Identify which cell holds the provided text, then report its [X, Y] central coordinate. 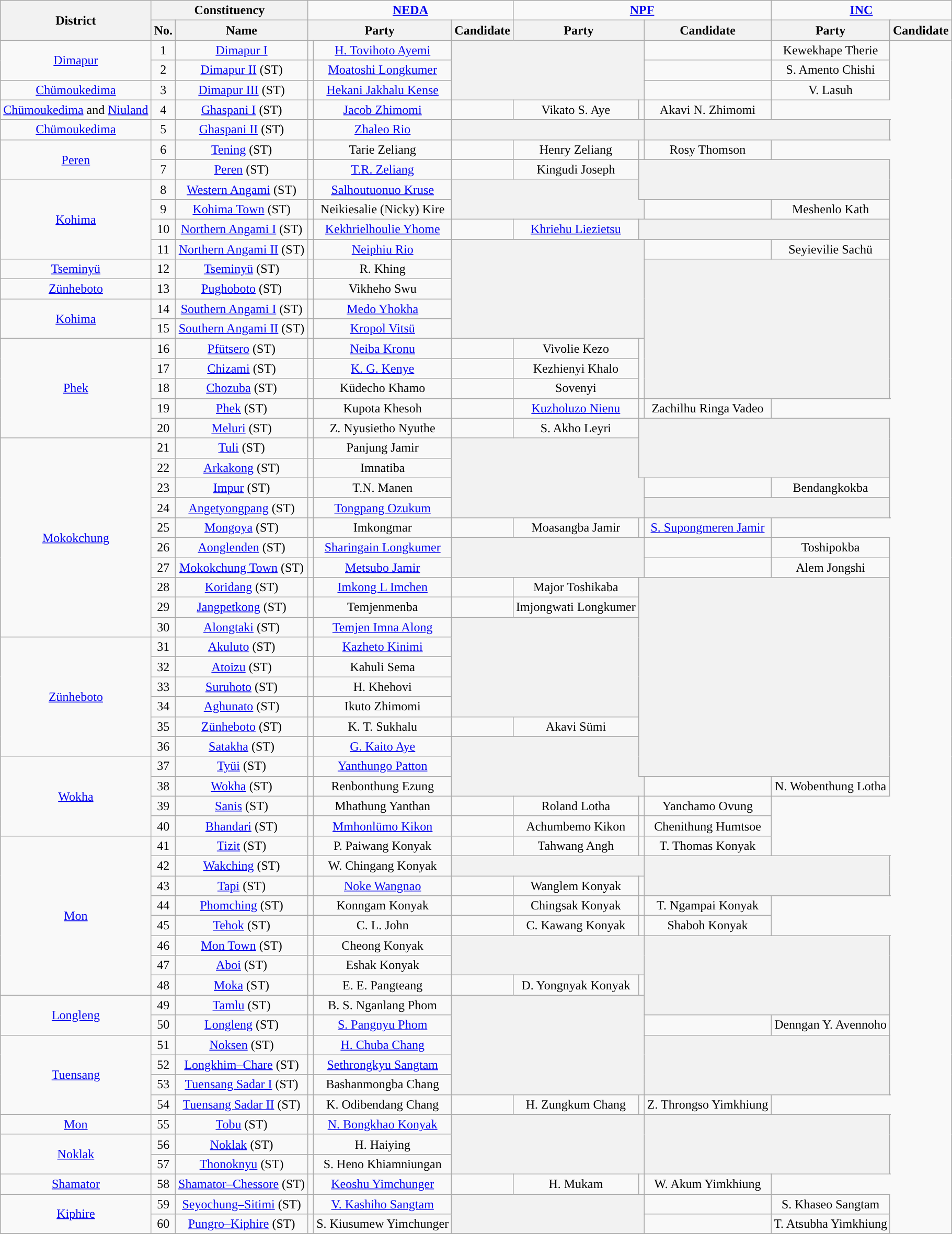
54 [163, 1104]
Achumbemo Kikon [576, 826]
Tuensang Sadar II (ST) [242, 1104]
Tening (ST) [242, 149]
16 [163, 349]
28 [163, 587]
W. Chingang Konyak [383, 866]
Neiphiu Rio [383, 249]
NPF [642, 10]
Dimapur II (ST) [242, 70]
Dimapur I [242, 50]
35 [163, 726]
Phek (ST) [242, 408]
Constituency [229, 10]
V. Lasuh [831, 90]
Moatoshi Longkumer [383, 70]
T.N. Manen [383, 488]
Toshipokba [831, 547]
Tobu (ST) [242, 1124]
Tamlu (ST) [242, 1005]
K. T. Sukhalu [383, 726]
Ghaspani II (ST) [242, 130]
Akuluto (ST) [242, 647]
Pfütsero (ST) [242, 349]
49 [163, 1005]
52 [163, 1065]
Bendangkokba [831, 488]
Satakha (ST) [242, 746]
Kewekhape Therie [831, 50]
Longleng [76, 1015]
H. Chuba Chang [383, 1045]
Shamator–Chessore (ST) [242, 1184]
Vikheho Swu [383, 289]
Zhaleo Rio [383, 130]
H. Tovihoto Ayemi [383, 50]
Noklak [76, 1154]
E. E. Pangteang [383, 985]
Kingudi Joseph [576, 169]
23 [163, 488]
Konngam Konyak [383, 906]
Northern Angami II (ST) [242, 249]
Koridang (ST) [242, 587]
V. Kashiho Sangtam [383, 1204]
45 [163, 926]
51 [163, 1045]
Atoizu (ST) [242, 667]
8 [163, 189]
Mokokchung Town (ST) [242, 567]
Kiphire [76, 1214]
Longleng (ST) [242, 1025]
Moka (ST) [242, 985]
Kekhrielhoulie Yhome [383, 229]
Küdecho Khamo [383, 388]
S. Amento Chishi [831, 70]
7 [163, 169]
Tseminyü [76, 269]
20 [163, 428]
Sethrongkyu Sangtam [383, 1065]
19 [163, 408]
Aonglenden (ST) [242, 547]
6 [163, 149]
Pungro–Kiphire (ST) [242, 1224]
Southern Angami I (ST) [242, 309]
Alem Jongshi [831, 567]
47 [163, 965]
Western Angami (ST) [242, 189]
Yanchamo Ovung [707, 806]
Tarie Zeliang [383, 149]
Chenithung Humtsoe [707, 826]
Chümoukedima and Niuland [76, 110]
Noksen (ST) [242, 1045]
T. Ngampai Konyak [707, 906]
Mongoya (ST) [242, 527]
Zachilhu Ringa Vadeo [707, 408]
30 [163, 627]
B. S. Nganlang Phom [383, 1005]
5 [163, 130]
Bhandari (ST) [242, 826]
34 [163, 707]
48 [163, 985]
S. Supongmeren Jamir [707, 527]
Northern Angami I (ST) [242, 229]
Aboi (ST) [242, 965]
56 [163, 1144]
46 [163, 945]
Eshak Konyak [383, 965]
13 [163, 289]
18 [163, 388]
Zünheboto (ST) [242, 726]
T. Atsubha Yimkhiung [831, 1224]
55 [163, 1124]
2 [163, 70]
Tongpang Ozukum [383, 508]
11 [163, 249]
H. Mukam [576, 1184]
43 [163, 886]
58 [163, 1184]
15 [163, 329]
Akavi Sümi [576, 726]
S. Pangnyu Phom [383, 1025]
Jangpetkong (ST) [242, 607]
Cheong Konyak [383, 945]
4 [163, 110]
Sovenyi [576, 388]
Panjung Jamir [383, 448]
21 [163, 448]
Kazheto Kinimi [383, 647]
Tehok (ST) [242, 926]
Yanthungo Patton [383, 766]
Meshenlo Kath [831, 209]
S. Heno Khiamniungan [383, 1164]
C. L. John [383, 926]
Hekani Jakhalu Kense [383, 90]
Shamator [76, 1184]
Noklak (ST) [242, 1144]
Sharingain Longkumer [383, 547]
Pughoboto (ST) [242, 289]
39 [163, 806]
32 [163, 667]
N. Bongkhao Konyak [383, 1124]
Chizami (ST) [242, 368]
S. Khaseo Sangtam [831, 1204]
42 [163, 866]
Longkhim–Chare (ST) [242, 1065]
Kezhienyi Khalo [576, 368]
K. Odibendang Chang [383, 1104]
25 [163, 527]
53 [163, 1085]
26 [163, 547]
Alongtaki (ST) [242, 627]
Dimapur III (ST) [242, 90]
Denngan Y. Avennoho [831, 1025]
Henry Zeliang [576, 149]
Salhoutuonuo Kruse [383, 189]
Tizit (ST) [242, 846]
Major Toshikaba [576, 587]
Chingsak Konyak [576, 906]
27 [163, 567]
41 [163, 846]
44 [163, 906]
Tseminyü (ST) [242, 269]
NEDA [411, 10]
37 [163, 766]
T. Thomas Konyak [707, 846]
9 [163, 209]
INC [862, 10]
Vikato S. Aye [576, 110]
Wokha (ST) [242, 786]
Imnatiba [383, 468]
Tyüi (ST) [242, 766]
Thonoknyu (ST) [242, 1164]
Rosy Thomson [707, 149]
Ikuto Zhimomi [383, 707]
Neiba Kronu [383, 349]
Southern Angami II (ST) [242, 329]
31 [163, 647]
Peren [76, 159]
60 [163, 1224]
Kohima Town (ST) [242, 209]
Wanglem Konyak [576, 886]
Chozuba (ST) [242, 388]
Peren (ST) [242, 169]
H. Zungkum Chang [576, 1104]
Seyochung–Sitimi (ST) [242, 1204]
Metsubo Jamir [383, 567]
Neikiesalie (Nicky) Kire [383, 209]
59 [163, 1204]
Bashanmongba Chang [383, 1085]
29 [163, 607]
K. G. Kenye [383, 368]
Khriehu Liezietsu [576, 229]
Mon Town (ST) [242, 945]
22 [163, 468]
Tuensang [76, 1075]
12 [163, 269]
Kahuli Sema [383, 667]
N. Wobenthung Lotha [831, 786]
Keoshu Yimchunger [383, 1184]
3 [163, 90]
Tahwang Angh [576, 846]
D. Yongnyak Konyak [576, 985]
Imkongmar [383, 527]
Wakching (ST) [242, 866]
Noke Wangnao [383, 886]
Z. Nyusietho Nyuthe [383, 428]
Impur (ST) [242, 488]
Jacob Zhimomi [383, 110]
Sanis (ST) [242, 806]
R. Khing [383, 269]
T.R. Zeliang [383, 169]
Name [242, 30]
Kupota Khesoh [383, 408]
Tuli (ST) [242, 448]
Meluri (ST) [242, 428]
Suruhoto (ST) [242, 687]
Temjenmenba [383, 607]
Mhathung Yanthan [383, 806]
50 [163, 1025]
Akavi N. Zhimomi [707, 110]
Tuensang Sadar I (ST) [242, 1085]
Roland Lotha [576, 806]
Renbonthung Ezung [383, 786]
Z. Throngso Yimkhiung [707, 1104]
24 [163, 508]
17 [163, 368]
P. Paiwang Konyak [383, 846]
Moasangba Jamir [576, 527]
Wokha [76, 796]
38 [163, 786]
Imjongwati Longkumer [576, 607]
S. Kiusumew Yimchunger [383, 1224]
District [76, 20]
Phek [76, 388]
14 [163, 309]
57 [163, 1164]
Imkong L Imchen [383, 587]
40 [163, 826]
S. Akho Leyri [576, 428]
Medo Yhokha [383, 309]
H. Khehovi [383, 687]
C. Kawang Konyak [576, 926]
G. Kaito Aye [383, 746]
Phomching (ST) [242, 906]
No. [163, 30]
Seyievilie Sachü [831, 249]
Temjen Imna Along [383, 627]
Kuzholuzo Nienu [576, 408]
H. Haiying [383, 1144]
Angetyongpang (ST) [242, 508]
Dimapur [76, 60]
33 [163, 687]
Arkakong (ST) [242, 468]
Vivolie Kezo [576, 349]
Mokokchung [76, 537]
Aghunato (ST) [242, 707]
W. Akum Yimkhiung [707, 1184]
1 [163, 50]
Mmhonlümo Kikon [383, 826]
Tapi (ST) [242, 886]
10 [163, 229]
Shaboh Konyak [707, 926]
Kropol Vitsü [383, 329]
Ghaspani I (ST) [242, 110]
36 [163, 746]
